Identify which cell holds the provided text, then report its (x, y) central coordinate. 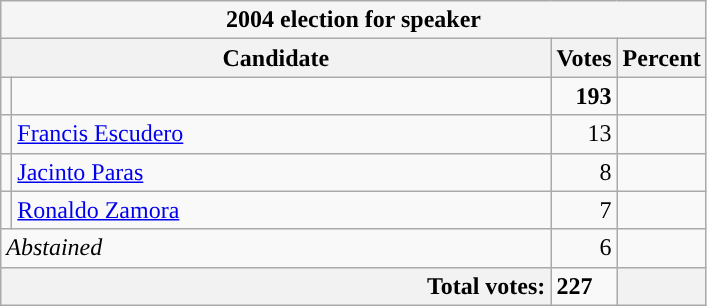
6 (584, 248)
227 (584, 286)
Jacinto Paras (282, 172)
Candidate (276, 58)
13 (584, 134)
Francis Escudero (282, 134)
Abstained (276, 248)
7 (584, 210)
193 (584, 96)
2004 election for speaker (354, 20)
Total votes: (276, 286)
Percent (662, 58)
Votes (584, 58)
8 (584, 172)
Ronaldo Zamora (282, 210)
